Search for the cell housing the specified text and yield its (x, y) center coordinate. 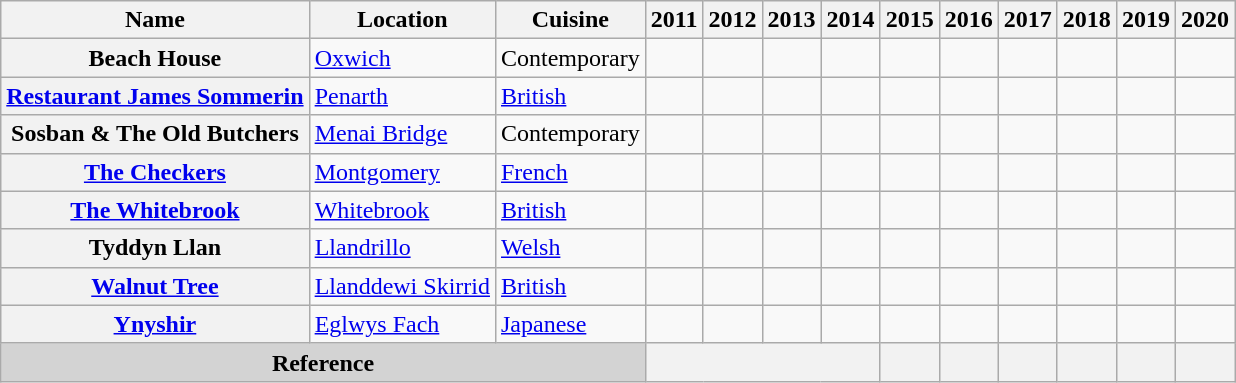
Location (402, 20)
2017 (1028, 20)
2020 (1204, 20)
2012 (732, 20)
Welsh (570, 248)
The Whitebrook (155, 210)
Penarth (402, 96)
2015 (910, 20)
Menai Bridge (402, 134)
2014 (850, 20)
2019 (1146, 20)
Sosban & The Old Butchers (155, 134)
2011 (674, 20)
Eglwys Fach (402, 324)
Whitebrook (402, 210)
2016 (968, 20)
Llanddewi Skirrid (402, 286)
Restaurant James Sommerin (155, 96)
Llandrillo (402, 248)
2013 (792, 20)
Tyddyn Llan (155, 248)
Reference (323, 362)
Walnut Tree (155, 286)
Montgomery (402, 172)
Ynyshir (155, 324)
Oxwich (402, 58)
The Checkers (155, 172)
Japanese (570, 324)
Name (155, 20)
Cuisine (570, 20)
French (570, 172)
2018 (1086, 20)
Beach House (155, 58)
